Locate the cell with the specified text and output its (x, y) center coordinate. 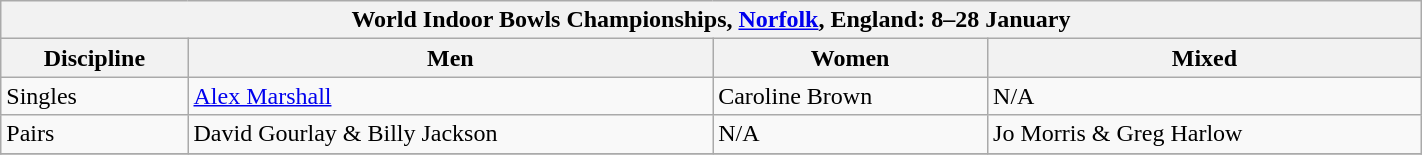
Women (850, 58)
Singles (94, 96)
Jo Morris & Greg Harlow (1205, 134)
Mixed (1205, 58)
Pairs (94, 134)
Caroline Brown (850, 96)
World Indoor Bowls Championships, Norfolk, England: 8–28 January (711, 20)
David Gourlay & Billy Jackson (450, 134)
Alex Marshall (450, 96)
Men (450, 58)
Discipline (94, 58)
